Pinpoint the cell where the given text exists, returning its [X, Y] midpoint coordinate. 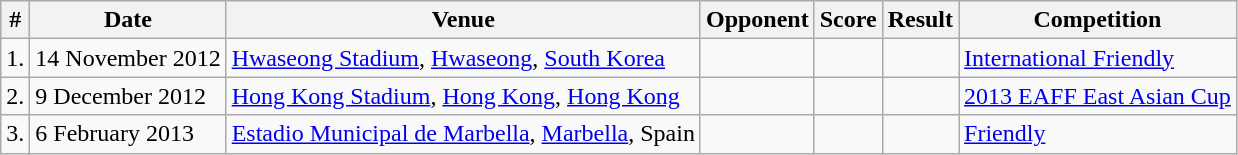
3. [16, 134]
Score [848, 20]
9 December 2012 [128, 96]
1. [16, 58]
Result [920, 20]
Friendly [1098, 134]
Competition [1098, 20]
# [16, 20]
2013 EAFF East Asian Cup [1098, 96]
International Friendly [1098, 58]
Venue [463, 20]
Opponent [757, 20]
Hong Kong Stadium, Hong Kong, Hong Kong [463, 96]
Hwaseong Stadium, Hwaseong, South Korea [463, 58]
6 February 2013 [128, 134]
2. [16, 96]
Date [128, 20]
14 November 2012 [128, 58]
Estadio Municipal de Marbella, Marbella, Spain [463, 134]
